Scan for the cell matching the given text and deliver its [x, y] coordinate at center. 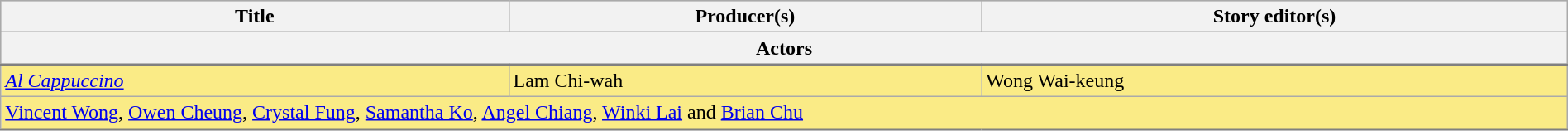
Vincent Wong, Owen Cheung, Crystal Fung, Samantha Ko, Angel Chiang, Winki Lai and Brian Chu [784, 113]
Producer(s) [745, 17]
Title [255, 17]
Wong Wai-keung [1275, 81]
Story editor(s) [1275, 17]
Lam Chi-wah [745, 81]
Al Cappuccino [255, 81]
Actors [784, 48]
